Locate the cell with the specified text and output its (x, y) center coordinate. 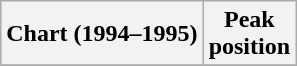
Peakposition (249, 34)
Chart (1994–1995) (102, 34)
